Locate the cell with the specified text and output its (X, Y) center coordinate. 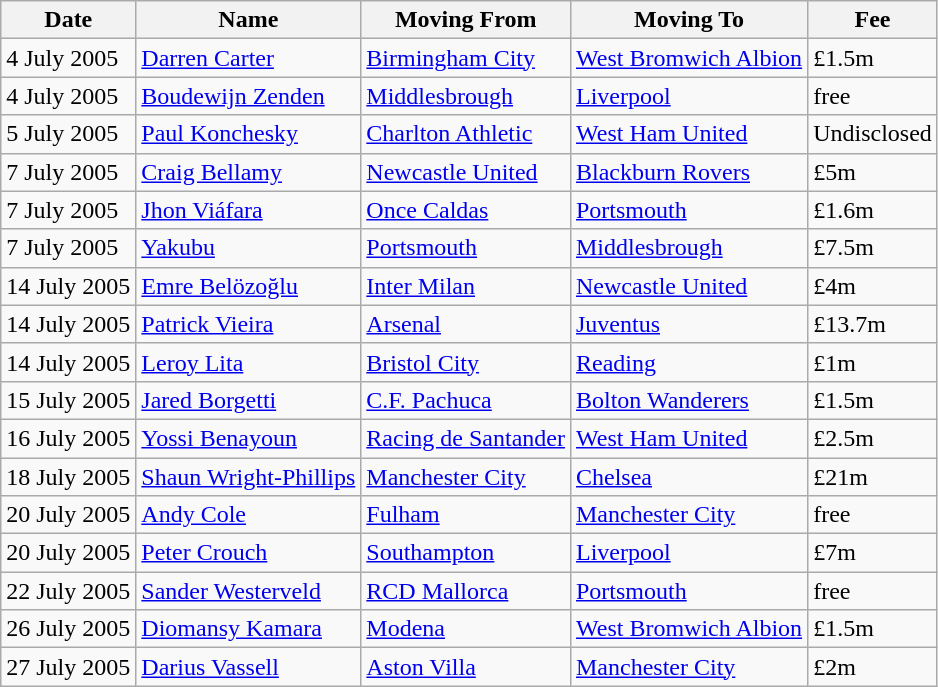
Jhon Viáfara (248, 210)
£4m (873, 286)
RCD Mallorca (466, 591)
C.F. Pachuca (466, 400)
Darius Vassell (248, 667)
27 July 2005 (68, 667)
Birmingham City (466, 58)
Inter Milan (466, 286)
Bolton Wanderers (688, 400)
26 July 2005 (68, 629)
Shaun Wright-Phillips (248, 477)
Charlton Athletic (466, 134)
5 July 2005 (68, 134)
£7.5m (873, 248)
Name (248, 20)
Diomansy Kamara (248, 629)
Southampton (466, 553)
£21m (873, 477)
Racing de Santander (466, 438)
£1.6m (873, 210)
Fulham (466, 515)
Date (68, 20)
£13.7m (873, 324)
22 July 2005 (68, 591)
Andy Cole (248, 515)
Bristol City (466, 362)
Paul Konchesky (248, 134)
£7m (873, 553)
Craig Bellamy (248, 172)
Fee (873, 20)
Modena (466, 629)
Moving To (688, 20)
£1m (873, 362)
Patrick Vieira (248, 324)
Jared Borgetti (248, 400)
£2m (873, 667)
Peter Crouch (248, 553)
Blackburn Rovers (688, 172)
18 July 2005 (68, 477)
Reading (688, 362)
Aston Villa (466, 667)
Yakubu (248, 248)
£2.5m (873, 438)
Undisclosed (873, 134)
Juventus (688, 324)
16 July 2005 (68, 438)
Darren Carter (248, 58)
Sander Westerveld (248, 591)
Yossi Benayoun (248, 438)
15 July 2005 (68, 400)
Arsenal (466, 324)
Chelsea (688, 477)
Moving From (466, 20)
Boudewijn Zenden (248, 96)
£5m (873, 172)
Emre Belözoğlu (248, 286)
Once Caldas (466, 210)
Leroy Lita (248, 362)
